For the text-containing cell, return its midpoint in (x, y) coordinate format. 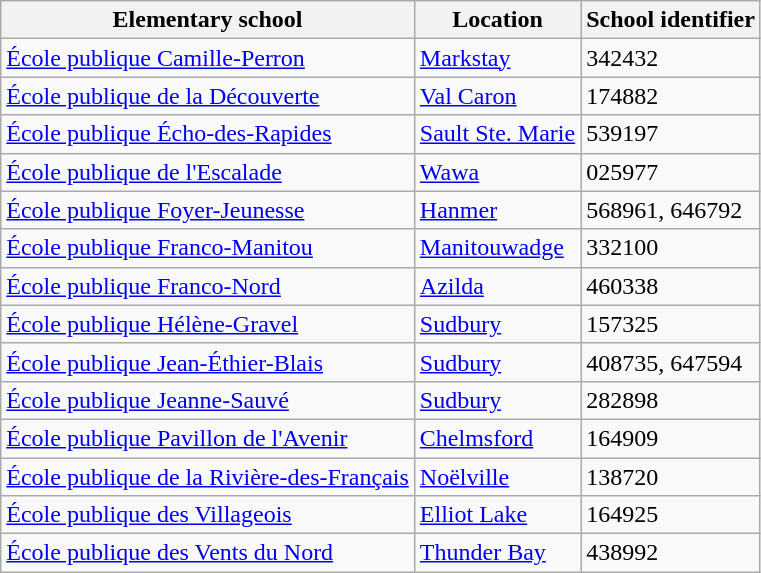
025977 (671, 172)
École publique de l'Escalade (208, 172)
164909 (671, 438)
École publique Franco-Manitou (208, 248)
568961, 646792 (671, 210)
Val Caron (497, 96)
164925 (671, 515)
539197 (671, 134)
Location (497, 20)
438992 (671, 553)
Chelmsford (497, 438)
École publique Franco-Nord (208, 286)
École publique des Villageois (208, 515)
408735, 647594 (671, 362)
École publique des Vents du Nord (208, 553)
École publique de la Découverte (208, 96)
Hanmer (497, 210)
École publique Jean-Éthier-Blais (208, 362)
École publique Foyer-Jeunesse (208, 210)
Thunder Bay (497, 553)
174882 (671, 96)
138720 (671, 477)
Manitouwadge (497, 248)
Wawa (497, 172)
École publique Camille-Perron (208, 58)
École publique de la Rivière-des-Français (208, 477)
332100 (671, 248)
École publique Jeanne-Sauvé (208, 400)
École publique Écho-des-Rapides (208, 134)
282898 (671, 400)
342432 (671, 58)
Azilda (497, 286)
Markstay (497, 58)
460338 (671, 286)
157325 (671, 324)
École publique Hélène-Gravel (208, 324)
Elementary school (208, 20)
Sault Ste. Marie (497, 134)
École publique Pavillon de l'Avenir (208, 438)
School identifier (671, 20)
Noëlville (497, 477)
Elliot Lake (497, 515)
